Return (X, Y) of the center of cell containing provided text 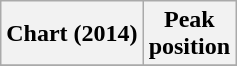
Peak position (189, 34)
Chart (2014) (72, 34)
